Output the [x, y] coordinate of the center of the cell containing the given text.  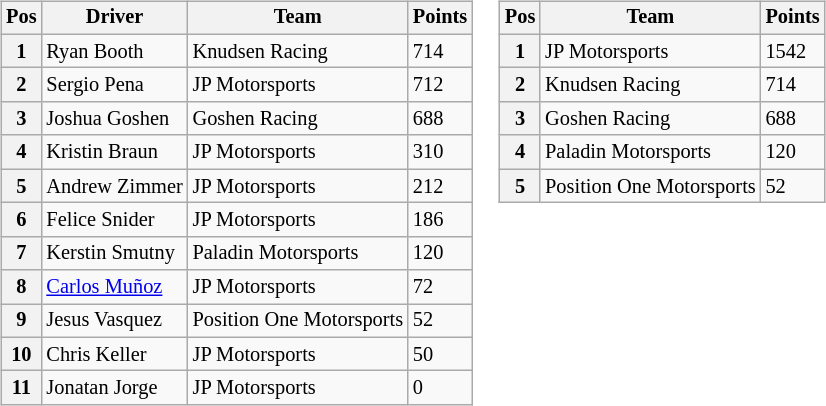
Felice Snider [114, 220]
50 [440, 354]
Kerstin Smutny [114, 253]
72 [440, 287]
Jonatan Jorge [114, 388]
Joshua Goshen [114, 119]
Chris Keller [114, 354]
186 [440, 220]
Andrew Zimmer [114, 186]
Carlos Muñoz [114, 287]
Ryan Booth [114, 51]
9 [21, 321]
0 [440, 388]
1542 [793, 51]
310 [440, 152]
Kristin Braun [114, 152]
712 [440, 85]
8 [21, 287]
Driver [114, 18]
212 [440, 186]
10 [21, 354]
Sergio Pena [114, 85]
11 [21, 388]
7 [21, 253]
Jesus Vasquez [114, 321]
6 [21, 220]
